Return the [X, Y] coordinate for the center point of the cell that contains the specified text.  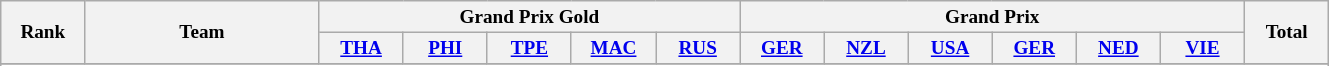
Rank [43, 32]
VIE [1202, 48]
USA [950, 48]
MAC [613, 48]
NED [1118, 48]
NZL [866, 48]
RUS [698, 48]
Team [202, 32]
PHI [445, 48]
Grand Prix [992, 17]
TPE [529, 48]
THA [361, 48]
Grand Prix Gold [530, 17]
Total [1287, 32]
